Pinpoint the cell where the given text exists, returning its [X, Y] midpoint coordinate. 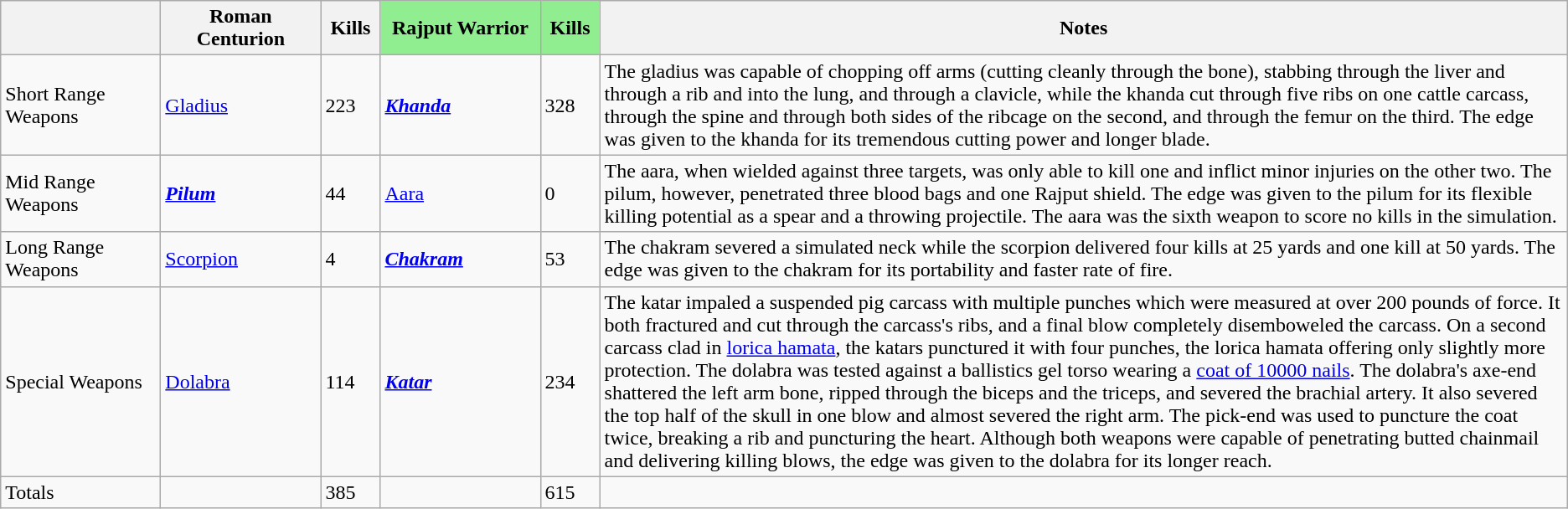
44 [350, 193]
4 [350, 260]
Pilum [241, 193]
0 [570, 193]
Special Weapons [80, 382]
Scorpion [241, 260]
615 [570, 492]
Katar [461, 382]
Gladius [241, 105]
Khanda [461, 105]
Aara [461, 193]
234 [570, 382]
385 [350, 492]
Notes [1084, 28]
Totals [80, 492]
Roman Centurion [241, 28]
Long Range Weapons [80, 260]
223 [350, 105]
Mid Range Weapons [80, 193]
Chakram [461, 260]
Rajput Warrior [461, 28]
Dolabra [241, 382]
53 [570, 260]
328 [570, 105]
114 [350, 382]
Short Range Weapons [80, 105]
